Identify which cell holds the provided text, then report its (X, Y) central coordinate. 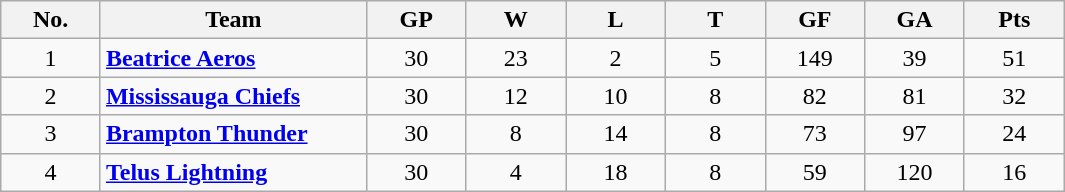
Telus Lightning (233, 172)
82 (815, 96)
10 (616, 96)
Mississauga Chiefs (233, 96)
16 (1014, 172)
1 (51, 58)
Brampton Thunder (233, 134)
32 (1014, 96)
W (516, 20)
120 (915, 172)
24 (1014, 134)
Team (233, 20)
149 (815, 58)
12 (516, 96)
T (715, 20)
18 (616, 172)
14 (616, 134)
39 (915, 58)
L (616, 20)
GA (915, 20)
No. (51, 20)
73 (815, 134)
51 (1014, 58)
81 (915, 96)
23 (516, 58)
Pts (1014, 20)
Beatrice Aeros (233, 58)
5 (715, 58)
GF (815, 20)
3 (51, 134)
GP (416, 20)
59 (815, 172)
97 (915, 134)
